Provide the (x, y) coordinate of the cell's center where the given text is located.  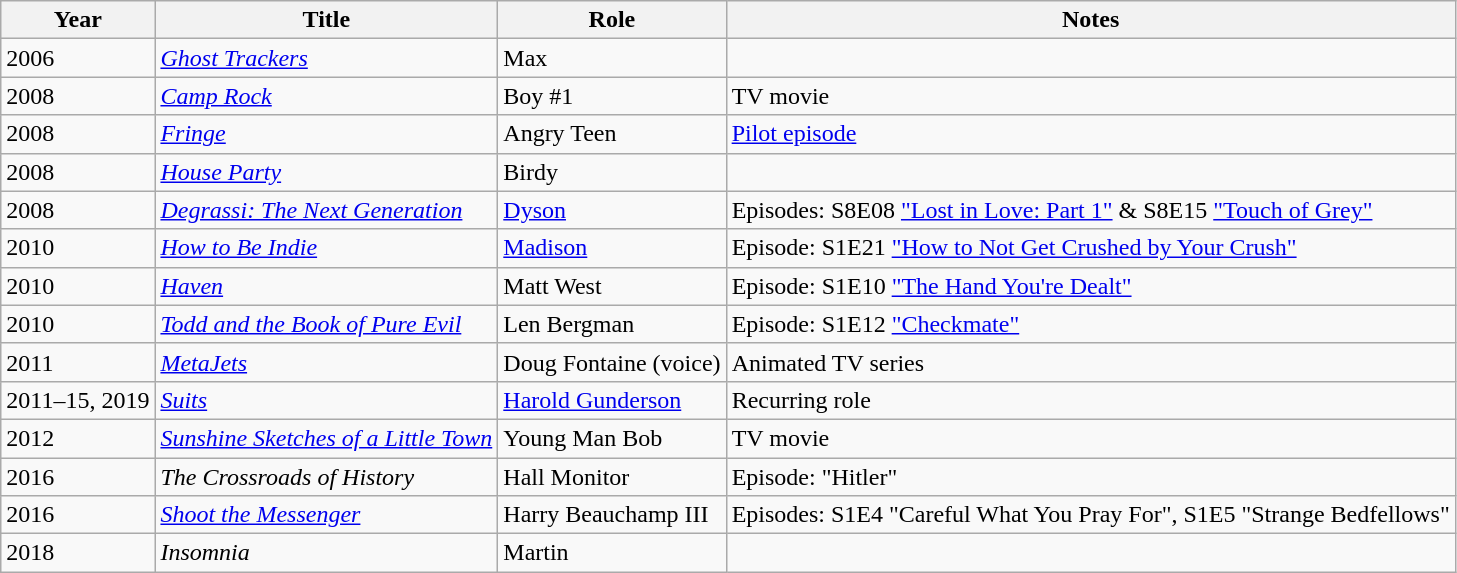
MetaJets (326, 362)
Camp Rock (326, 96)
Shoot the Messenger (326, 515)
Role (612, 20)
Max (612, 58)
Angry Teen (612, 134)
Recurring role (1090, 400)
Harold Gunderson (612, 400)
2018 (78, 553)
Matt West (612, 286)
Len Bergman (612, 324)
How to Be Indie (326, 248)
Doug Fontaine (voice) (612, 362)
Animated TV series (1090, 362)
Episode: S1E21 "How to Not Get Crushed by Your Crush" (1090, 248)
Sunshine Sketches of a Little Town (326, 438)
Martin (612, 553)
Episode: "Hitler" (1090, 477)
2006 (78, 58)
Episode: S1E12 "Checkmate" (1090, 324)
Insomnia (326, 553)
2011–15, 2019 (78, 400)
Todd and the Book of Pure Evil (326, 324)
Madison (612, 248)
Title (326, 20)
Degrassi: The Next Generation (326, 210)
Fringe (326, 134)
2012 (78, 438)
Birdy (612, 172)
House Party (326, 172)
Episodes: S8E08 "Lost in Love: Part 1" & S8E15 "Touch of Grey" (1090, 210)
Notes (1090, 20)
Boy #1 (612, 96)
Episode: S1E10 "The Hand You're Dealt" (1090, 286)
Pilot episode (1090, 134)
Harry Beauchamp III (612, 515)
Young Man Bob (612, 438)
2011 (78, 362)
Dyson (612, 210)
Hall Monitor (612, 477)
Suits (326, 400)
Ghost Trackers (326, 58)
Episodes: S1E4 "Careful What You Pray For", S1E5 "Strange Bedfellows" (1090, 515)
Year (78, 20)
The Crossroads of History (326, 477)
Haven (326, 286)
